Extract the [X, Y] coordinate from the center of the cell holding the provided text.  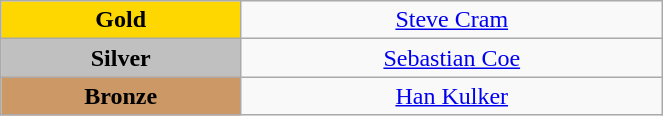
Han Kulker [452, 96]
Bronze [121, 96]
Silver [121, 58]
Steve Cram [452, 20]
Sebastian Coe [452, 58]
Gold [121, 20]
